Pinpoint the cell where the given text exists, returning its (X, Y) midpoint coordinate. 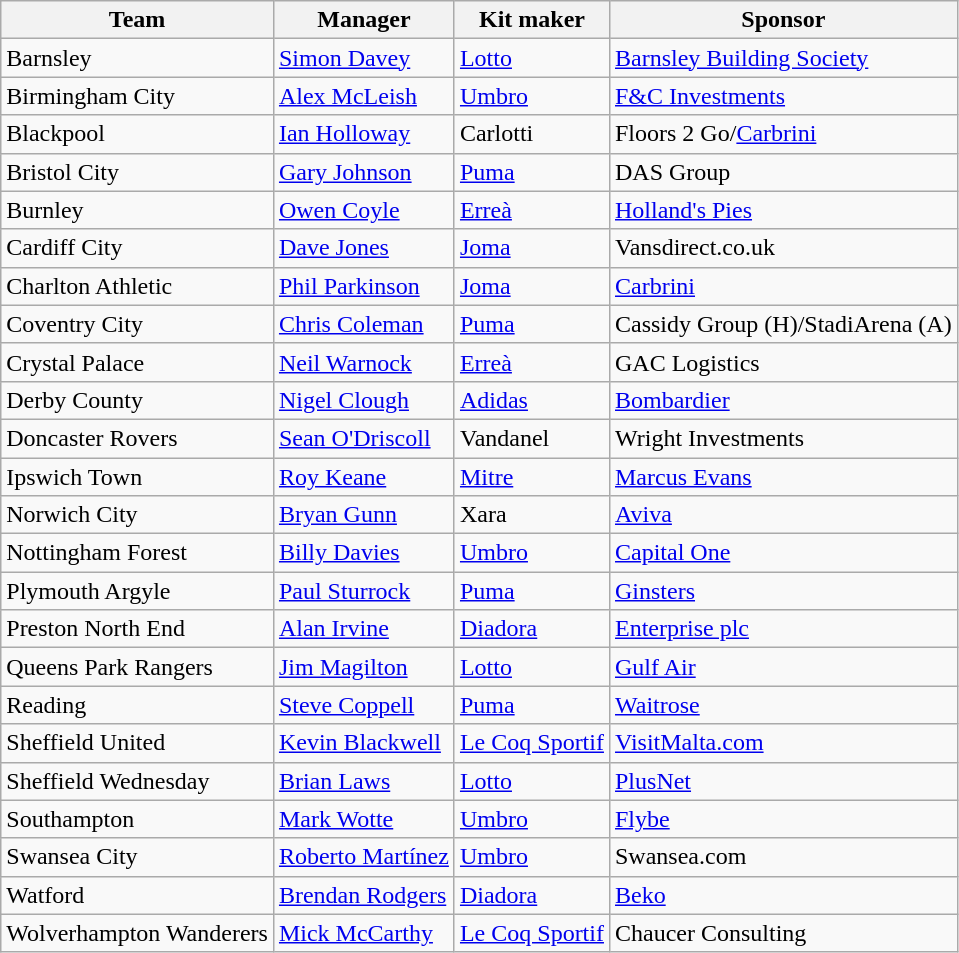
Bristol City (138, 172)
Norwich City (138, 515)
Mick McCarthy (364, 933)
Cassidy Group (H)/StadiArena (A) (783, 324)
Phil Parkinson (364, 286)
Owen Coyle (364, 210)
Sean O'Driscoll (364, 438)
Team (138, 20)
Mitre (532, 477)
Cardiff City (138, 248)
Aviva (783, 515)
Sponsor (783, 20)
Gary Johnson (364, 172)
Marcus Evans (783, 477)
Chaucer Consulting (783, 933)
Coventry City (138, 324)
Paul Sturrock (364, 591)
Charlton Athletic (138, 286)
Plymouth Argyle (138, 591)
Vansdirect.co.uk (783, 248)
Gulf Air (783, 667)
Alex McLeish (364, 96)
Dave Jones (364, 248)
Bombardier (783, 400)
Roy Keane (364, 477)
Adidas (532, 400)
Blackpool (138, 134)
Kevin Blackwell (364, 743)
Neil Warnock (364, 362)
Sheffield Wednesday (138, 781)
Queens Park Rangers (138, 667)
Preston North End (138, 629)
Xara (532, 515)
Burnley (138, 210)
VisitMalta.com (783, 743)
Flybe (783, 819)
F&C Investments (783, 96)
Brendan Rodgers (364, 895)
Bryan Gunn (364, 515)
Ipswich Town (138, 477)
Capital One (783, 553)
PlusNet (783, 781)
Manager (364, 20)
Mark Wotte (364, 819)
Carbrini (783, 286)
Kit maker (532, 20)
Watford (138, 895)
Birmingham City (138, 96)
Swansea City (138, 857)
Barnsley (138, 58)
Reading (138, 705)
Simon Davey (364, 58)
Sheffield United (138, 743)
Nottingham Forest (138, 553)
DAS Group (783, 172)
Ian Holloway (364, 134)
Doncaster Rovers (138, 438)
Floors 2 Go/Carbrini (783, 134)
Vandanel (532, 438)
Chris Coleman (364, 324)
Enterprise plc (783, 629)
Billy Davies (364, 553)
Wolverhampton Wanderers (138, 933)
Barnsley Building Society (783, 58)
Swansea.com (783, 857)
GAC Logistics (783, 362)
Beko (783, 895)
Holland's Pies (783, 210)
Southampton (138, 819)
Alan Irvine (364, 629)
Carlotti (532, 134)
Wright Investments (783, 438)
Crystal Palace (138, 362)
Ginsters (783, 591)
Brian Laws (364, 781)
Waitrose (783, 705)
Roberto Martínez (364, 857)
Steve Coppell (364, 705)
Jim Magilton (364, 667)
Derby County (138, 400)
Nigel Clough (364, 400)
